Return [x, y] of the center of cell containing provided text 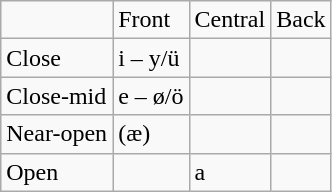
Close-mid [57, 96]
i – y/ü [151, 58]
Close [57, 58]
Front [151, 20]
Back [301, 20]
Near-open [57, 134]
e – ø/ö [151, 96]
(æ) [151, 134]
a [230, 172]
Open [57, 172]
Central [230, 20]
